Return the (X, Y) coordinate for the center point of the cell that contains the specified text.  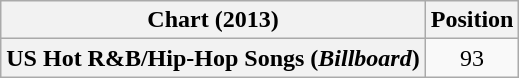
Position (472, 20)
US Hot R&B/Hip-Hop Songs (Billboard) (213, 58)
Chart (2013) (213, 20)
93 (472, 58)
